Capture the cell that displays the provided text and extract its [X, Y] central coordinate. 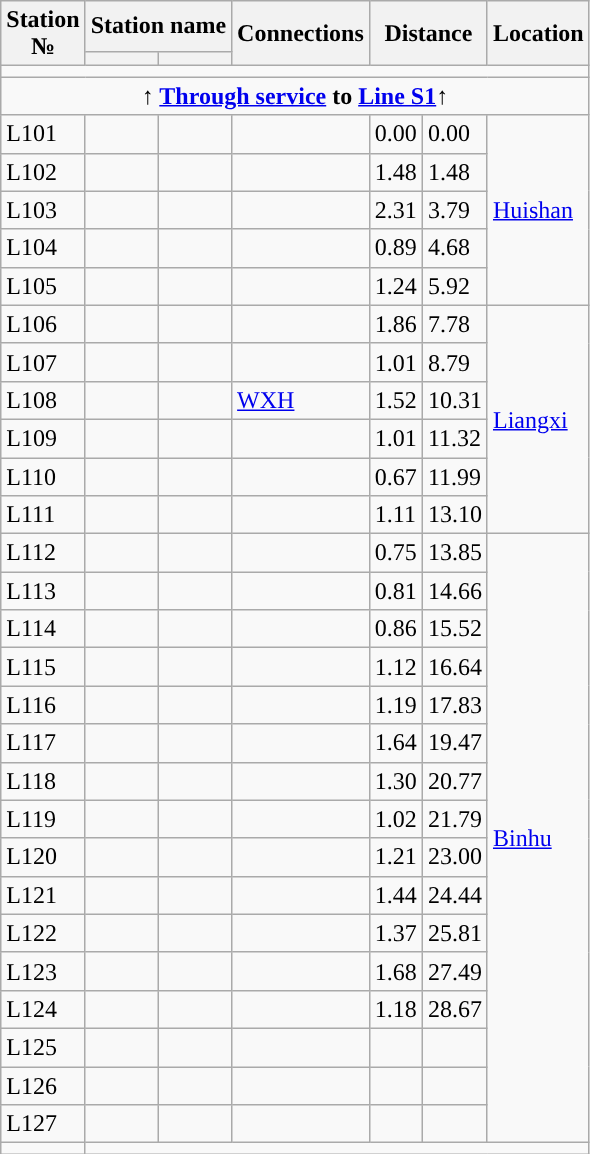
L127 [43, 1124]
Binhu [538, 838]
10.31 [454, 400]
25.81 [454, 933]
Station name [158, 26]
L116 [43, 705]
16.64 [454, 667]
17.83 [454, 705]
1.86 [396, 324]
Station№ [43, 34]
7.78 [454, 324]
13.10 [454, 515]
1.18 [396, 1009]
3.79 [454, 210]
21.79 [454, 819]
L107 [43, 362]
27.49 [454, 971]
L109 [43, 438]
13.85 [454, 553]
Distance [428, 34]
14.66 [454, 591]
19.47 [454, 743]
24.44 [454, 895]
L108 [43, 400]
4.68 [454, 248]
Location [538, 34]
28.67 [454, 1009]
L106 [43, 324]
L122 [43, 933]
↑ Through service to Line S1↑ [295, 96]
0.89 [396, 248]
L121 [43, 895]
Huishan [538, 210]
1.30 [396, 781]
Connections [301, 34]
0.67 [396, 477]
2.31 [396, 210]
15.52 [454, 629]
5.92 [454, 286]
0.75 [396, 553]
0.81 [396, 591]
WXH [301, 400]
1.68 [396, 971]
L126 [43, 1085]
L102 [43, 172]
11.99 [454, 477]
L111 [43, 515]
L101 [43, 134]
L110 [43, 477]
1.21 [396, 857]
20.77 [454, 781]
1.37 [396, 933]
L117 [43, 743]
L115 [43, 667]
1.19 [396, 705]
1.12 [396, 667]
L118 [43, 781]
1.52 [396, 400]
L125 [43, 1047]
Liangxi [538, 419]
0.86 [396, 629]
1.64 [396, 743]
1.44 [396, 895]
8.79 [454, 362]
1.24 [396, 286]
L119 [43, 819]
1.11 [396, 515]
L112 [43, 553]
11.32 [454, 438]
L113 [43, 591]
L120 [43, 857]
L104 [43, 248]
23.00 [454, 857]
L124 [43, 1009]
L103 [43, 210]
1.02 [396, 819]
L123 [43, 971]
L114 [43, 629]
L105 [43, 286]
